Identify which cell holds the provided text, then report its (X, Y) central coordinate. 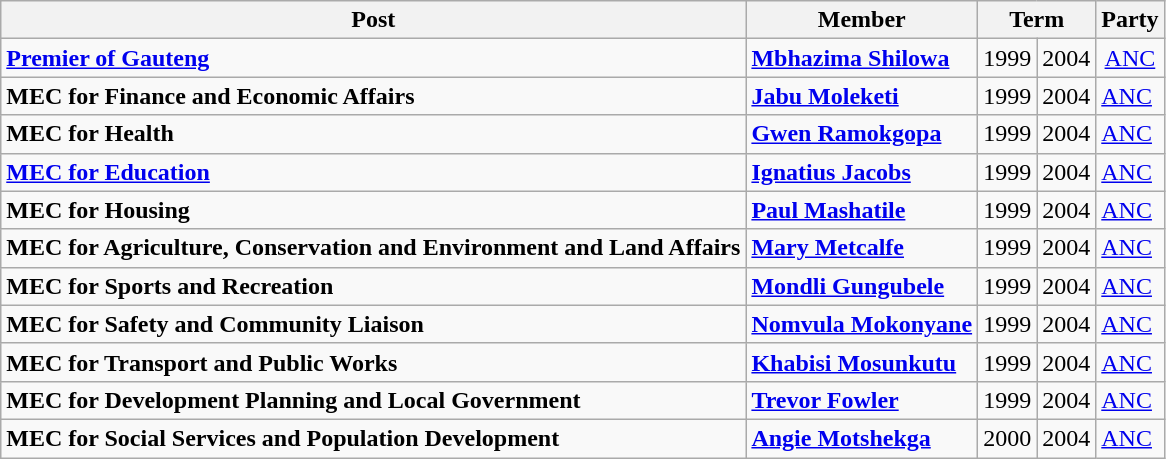
MEC for Education (374, 172)
Khabisi Mosunkutu (862, 362)
Member (862, 20)
Party (1130, 20)
Premier of Gauteng (374, 58)
MEC for Transport and Public Works (374, 362)
Trevor Fowler (862, 400)
MEC for Safety and Community Liaison (374, 324)
Mbhazima Shilowa (862, 58)
Gwen Ramokgopa (862, 134)
Paul Mashatile (862, 210)
MEC for Sports and Recreation (374, 286)
Ignatius Jacobs (862, 172)
MEC for Development Planning and Local Government (374, 400)
MEC for Agriculture, Conservation and Environment and Land Affairs (374, 248)
MEC for Finance and Economic Affairs (374, 96)
MEC for Social Services and Population Development (374, 438)
Term (1037, 20)
MEC for Housing (374, 210)
Mary Metcalfe (862, 248)
Jabu Moleketi (862, 96)
Mondli Gungubele (862, 286)
MEC for Health (374, 134)
2000 (1008, 438)
Nomvula Mokonyane (862, 324)
Post (374, 20)
Angie Motshekga (862, 438)
